Identify which cell holds the provided text, then report its (x, y) central coordinate. 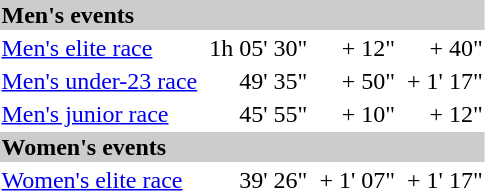
Men's under-23 race (100, 81)
49' 35" (258, 81)
Men's events (242, 15)
Men's junior race (100, 114)
Men's elite race (100, 48)
+ 10" (358, 114)
45' 55" (258, 114)
Women's events (242, 147)
+ 1' 17" (446, 81)
1h 05' 30" (258, 48)
+ 40" (446, 48)
+ 50" (358, 81)
